Search for the cell housing the specified text and yield its (x, y) center coordinate. 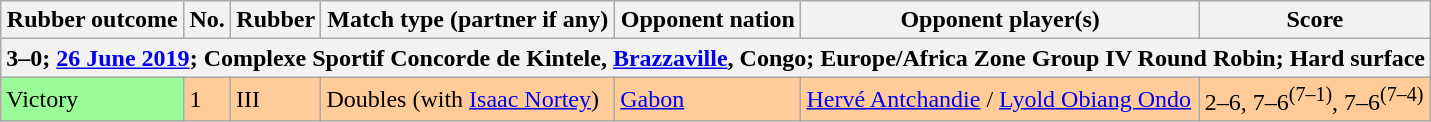
No. (208, 20)
Opponent player(s) (1000, 20)
Score (1314, 20)
1 (208, 100)
Doubles (with Isaac Nortey) (468, 100)
Rubber outcome (92, 20)
3–0; 26 June 2019; Complexe Sportif Concorde de Kintele, Brazzaville, Congo; Europe/Africa Zone Group IV Round Robin; Hard surface (716, 58)
Opponent nation (708, 20)
Gabon (708, 100)
2–6, 7–6(7–1), 7–6(7–4) (1314, 100)
Hervé Antchandie / Lyold Obiang Ondo (1000, 100)
III (276, 100)
Victory (92, 100)
Rubber (276, 20)
Match type (partner if any) (468, 20)
